Return the (X, Y) coordinate for the center point of the cell that contains the specified text.  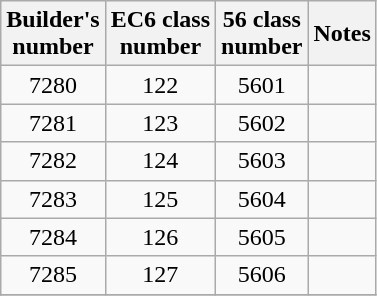
127 (160, 275)
5606 (262, 275)
7280 (53, 85)
7281 (53, 123)
5604 (262, 199)
126 (160, 237)
56 classnumber (262, 34)
124 (160, 161)
122 (160, 85)
7282 (53, 161)
7284 (53, 237)
EC6 classnumber (160, 34)
5603 (262, 161)
7285 (53, 275)
5605 (262, 237)
Notes (342, 34)
123 (160, 123)
125 (160, 199)
Builder'snumber (53, 34)
7283 (53, 199)
5602 (262, 123)
5601 (262, 85)
